Return [x, y] of the center of cell containing provided text 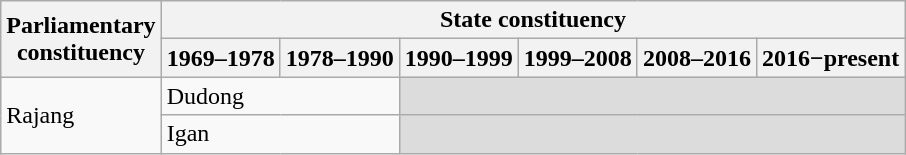
2016−present [830, 58]
Igan [280, 134]
2008–2016 [696, 58]
1990–1999 [458, 58]
1999–2008 [578, 58]
Rajang [81, 115]
1978–1990 [340, 58]
Dudong [280, 96]
Parliamentaryconstituency [81, 39]
State constituency [533, 20]
1969–1978 [220, 58]
